Capture the cell that displays the provided text and extract its [x, y] central coordinate. 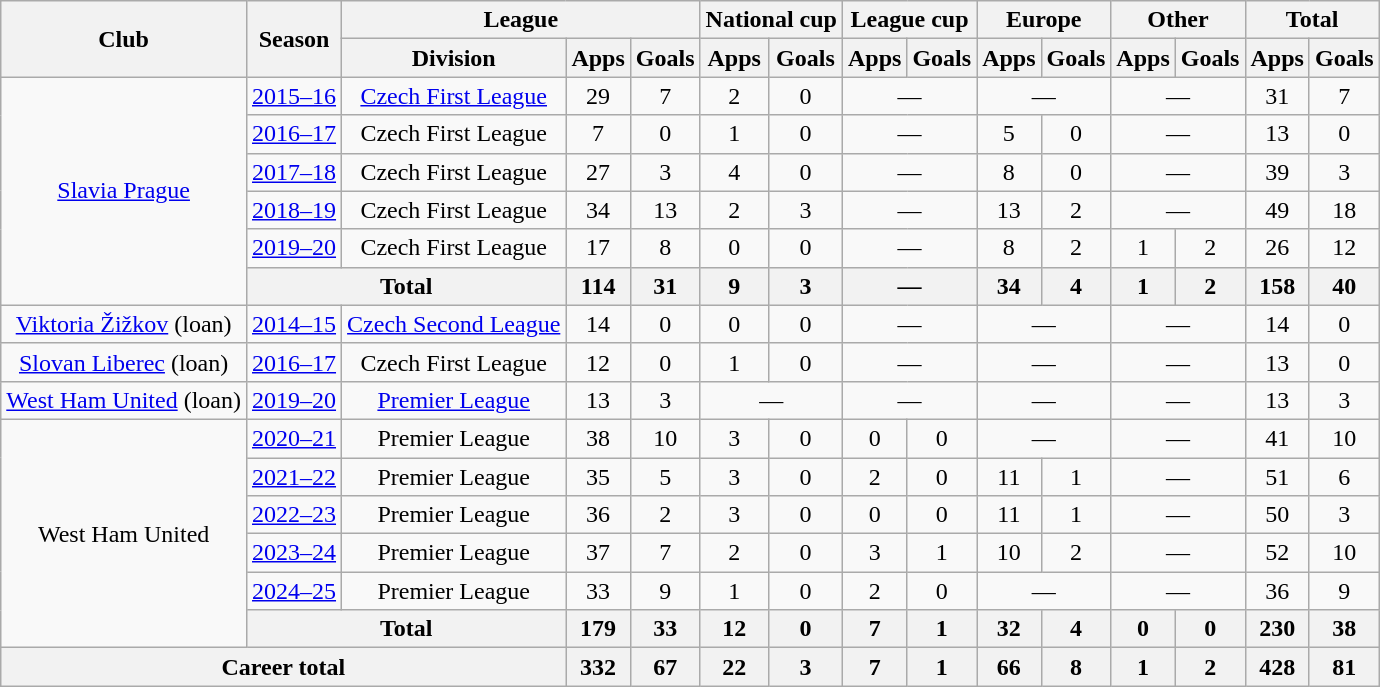
2021–22 [294, 477]
230 [1277, 629]
2018–19 [294, 210]
2014–15 [294, 324]
Viktoria Žižkov (loan) [124, 324]
2015–16 [294, 96]
2022–23 [294, 515]
41 [1277, 438]
51 [1277, 477]
428 [1277, 667]
18 [1344, 210]
Season [294, 39]
49 [1277, 210]
National cup [771, 20]
Division [454, 58]
Czech Second League [454, 324]
29 [598, 96]
81 [1344, 667]
17 [598, 248]
2020–21 [294, 438]
2017–18 [294, 172]
West Ham United (loan) [124, 400]
Career total [284, 667]
West Ham United [124, 533]
37 [598, 553]
114 [598, 286]
League [521, 20]
40 [1344, 286]
27 [598, 172]
50 [1277, 515]
66 [1009, 667]
179 [598, 629]
67 [665, 667]
Other [1178, 20]
26 [1277, 248]
Club [124, 39]
22 [734, 667]
6 [1344, 477]
52 [1277, 553]
32 [1009, 629]
Slovan Liberec (loan) [124, 362]
Slavia Prague [124, 191]
39 [1277, 172]
Europe [1044, 20]
2024–25 [294, 591]
35 [598, 477]
332 [598, 667]
2023–24 [294, 553]
League cup [909, 20]
158 [1277, 286]
